Pinpoint the cell where the given text exists, returning its [x, y] midpoint coordinate. 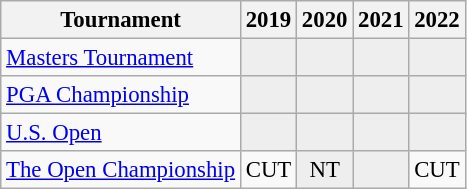
PGA Championship [121, 95]
U.S. Open [121, 133]
The Open Championship [121, 170]
2022 [437, 20]
2020 [325, 20]
2021 [381, 20]
2019 [268, 20]
Tournament [121, 20]
Masters Tournament [121, 58]
NT [325, 170]
